Capture the cell that displays the provided text and extract its [x, y] central coordinate. 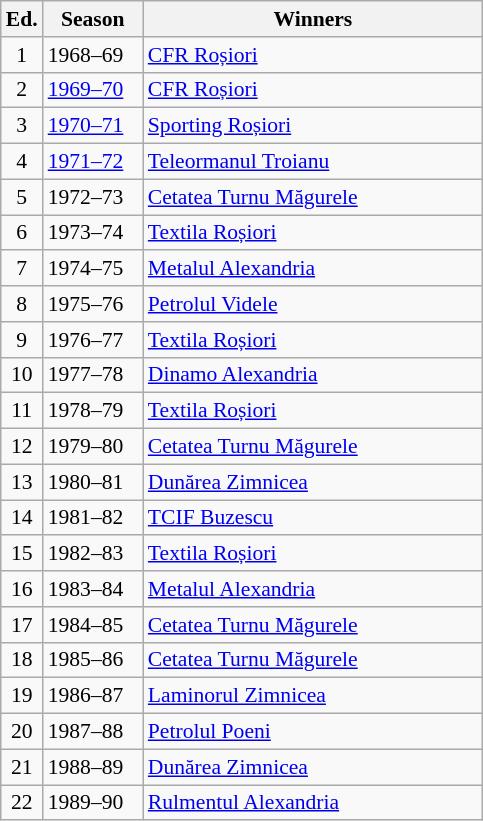
1986–87 [93, 696]
1988–89 [93, 767]
Dinamo Alexandria [313, 375]
8 [22, 304]
1970–71 [93, 126]
1977–78 [93, 375]
4 [22, 162]
1982–83 [93, 554]
7 [22, 269]
17 [22, 625]
13 [22, 482]
1976–77 [93, 340]
1987–88 [93, 732]
Laminorul Zimnicea [313, 696]
21 [22, 767]
19 [22, 696]
Petrolul Videle [313, 304]
1973–74 [93, 233]
1968–69 [93, 55]
Winners [313, 19]
Petrolul Poeni [313, 732]
1981–82 [93, 518]
3 [22, 126]
10 [22, 375]
TCIF Buzescu [313, 518]
1974–75 [93, 269]
1979–80 [93, 447]
22 [22, 803]
5 [22, 197]
20 [22, 732]
1972–73 [93, 197]
12 [22, 447]
1985–86 [93, 660]
1978–79 [93, 411]
1969–70 [93, 90]
1984–85 [93, 625]
Rulmentul Alexandria [313, 803]
14 [22, 518]
1983–84 [93, 589]
6 [22, 233]
18 [22, 660]
1980–81 [93, 482]
Teleormanul Troianu [313, 162]
2 [22, 90]
1 [22, 55]
Season [93, 19]
9 [22, 340]
1971–72 [93, 162]
1989–90 [93, 803]
1975–76 [93, 304]
16 [22, 589]
15 [22, 554]
Ed. [22, 19]
11 [22, 411]
Sporting Roșiori [313, 126]
